Return (x, y) of the center of cell containing provided text 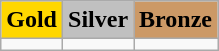
Silver (98, 20)
Gold (32, 20)
Bronze (176, 20)
